Pinpoint the cell where the given text exists, returning its (X, Y) midpoint coordinate. 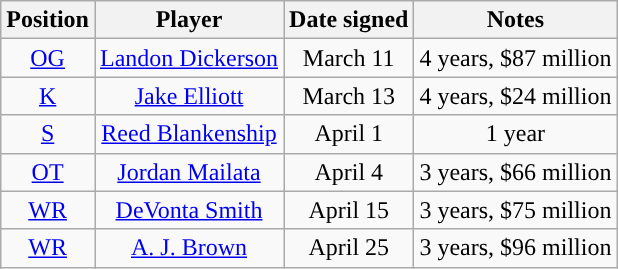
Reed Blankenship (188, 134)
March 13 (349, 96)
OT (48, 172)
OG (48, 58)
3 years, $66 million (516, 172)
3 years, $96 million (516, 248)
April 15 (349, 210)
March 11 (349, 58)
4 years, $87 million (516, 58)
4 years, $24 million (516, 96)
Jake Elliott (188, 96)
3 years, $75 million (516, 210)
A. J. Brown (188, 248)
Notes (516, 20)
April 1 (349, 134)
Jordan Mailata (188, 172)
April 4 (349, 172)
S (48, 134)
Position (48, 20)
April 25 (349, 248)
Date signed (349, 20)
K (48, 96)
1 year (516, 134)
Player (188, 20)
Landon Dickerson (188, 58)
DeVonta Smith (188, 210)
